Provide the [X, Y] coordinate of the cell's center where the given text is located.  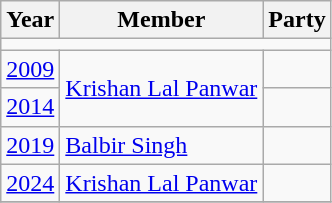
Year [30, 20]
Balbir Singh [162, 145]
Member [162, 20]
2024 [30, 183]
2014 [30, 107]
2019 [30, 145]
Party [297, 20]
2009 [30, 69]
